Pinpoint the cell where the given text exists, returning its [x, y] midpoint coordinate. 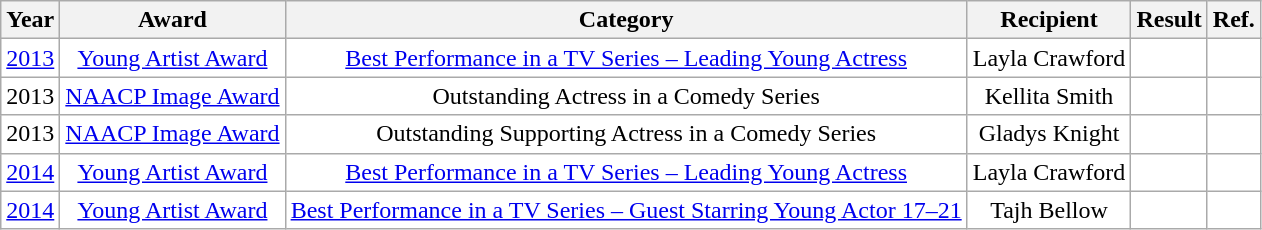
Ref. [1234, 20]
Year [30, 20]
Recipient [1049, 20]
Category [626, 20]
Gladys Knight [1049, 134]
Outstanding Actress in a Comedy Series [626, 96]
Outstanding Supporting Actress in a Comedy Series [626, 134]
Award [172, 20]
Result [1169, 20]
Tajh Bellow [1049, 210]
Best Performance in a TV Series – Guest Starring Young Actor 17–21 [626, 210]
Kellita Smith [1049, 96]
